Return the (X, Y) coordinate for the center point of the cell that contains the specified text.  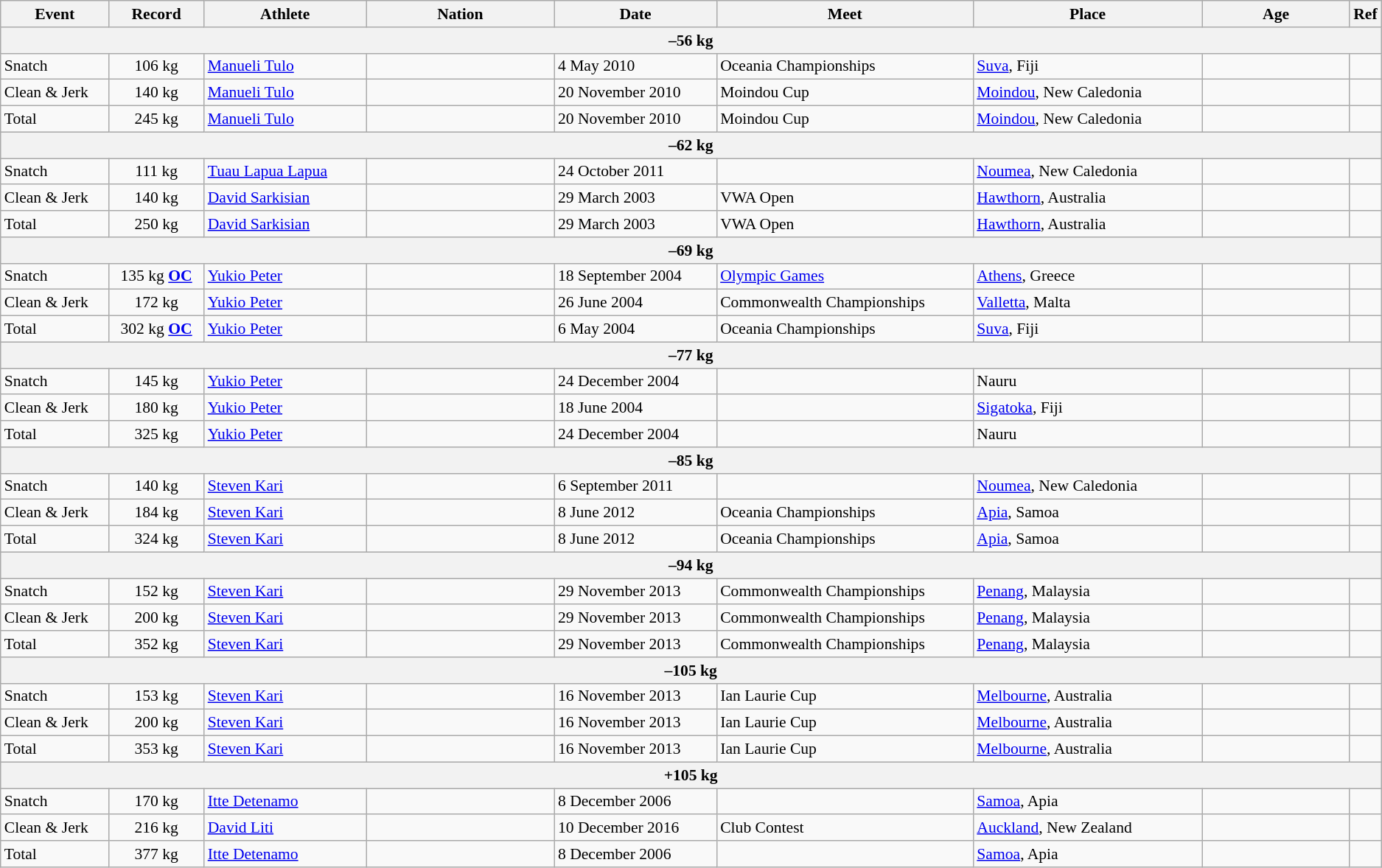
+105 kg (691, 775)
26 June 2004 (635, 303)
–62 kg (691, 145)
Place (1088, 14)
135 kg OC (156, 276)
Age (1276, 14)
–85 kg (691, 461)
106 kg (156, 66)
Ref (1365, 14)
353 kg (156, 749)
172 kg (156, 303)
153 kg (156, 696)
Olympic Games (845, 276)
180 kg (156, 408)
Auckland, New Zealand (1088, 828)
184 kg (156, 513)
111 kg (156, 172)
24 October 2011 (635, 172)
18 June 2004 (635, 408)
Tuau Lapua Lapua (285, 172)
Sigatoka, Fiji (1088, 408)
152 kg (156, 592)
Event (55, 14)
250 kg (156, 224)
Date (635, 14)
Athens, Greece (1088, 276)
Nation (460, 14)
Record (156, 14)
4 May 2010 (635, 66)
Meet (845, 14)
18 September 2004 (635, 276)
302 kg OC (156, 329)
–56 kg (691, 41)
377 kg (156, 854)
245 kg (156, 119)
–94 kg (691, 565)
David Liti (285, 828)
Athlete (285, 14)
10 December 2016 (635, 828)
–77 kg (691, 355)
352 kg (156, 644)
–69 kg (691, 251)
Club Contest (845, 828)
145 kg (156, 382)
–105 kg (691, 671)
216 kg (156, 828)
6 May 2004 (635, 329)
Valletta, Malta (1088, 303)
325 kg (156, 434)
170 kg (156, 802)
6 September 2011 (635, 486)
324 kg (156, 539)
